Output the (X, Y) coordinate of the center of the cell containing the given text.  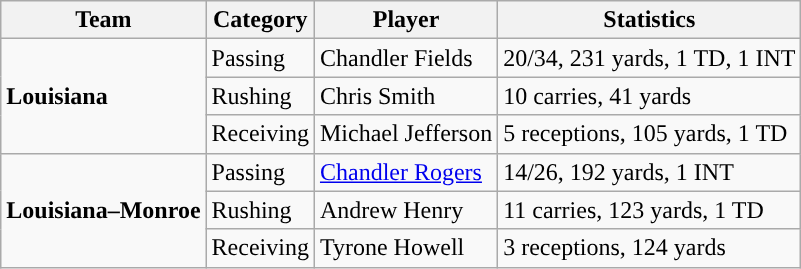
Chandler Rogers (406, 172)
3 receptions, 124 yards (650, 248)
Louisiana–Monroe (104, 210)
Michael Jefferson (406, 134)
Andrew Henry (406, 210)
Category (260, 20)
14/26, 192 yards, 1 INT (650, 172)
10 carries, 41 yards (650, 96)
Louisiana (104, 96)
Chris Smith (406, 96)
Tyrone Howell (406, 248)
Player (406, 20)
5 receptions, 105 yards, 1 TD (650, 134)
Chandler Fields (406, 58)
11 carries, 123 yards, 1 TD (650, 210)
20/34, 231 yards, 1 TD, 1 INT (650, 58)
Team (104, 20)
Statistics (650, 20)
